Find where the given text appears and provide that cell's center as (x, y) coordinate. 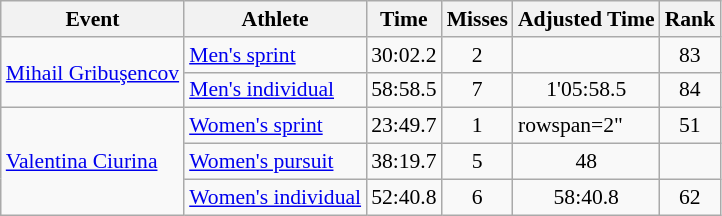
Women's sprint (275, 126)
1'05:58.5 (586, 90)
Valentina Ciurina (92, 162)
Time (404, 19)
Rank (690, 19)
62 (690, 197)
Adjusted Time (586, 19)
Athlete (275, 19)
51 (690, 126)
52:40.8 (404, 197)
1 (478, 126)
Women's pursuit (275, 162)
2 (478, 55)
7 (478, 90)
38:19.7 (404, 162)
Men's sprint (275, 55)
rowspan=2" (586, 126)
30:02.2 (404, 55)
58:58.5 (404, 90)
83 (690, 55)
5 (478, 162)
Men's individual (275, 90)
Misses (478, 19)
58:40.8 (586, 197)
Mihail Gribuşencov (92, 72)
Women's individual (275, 197)
Event (92, 19)
48 (586, 162)
23:49.7 (404, 126)
84 (690, 90)
6 (478, 197)
